Return (x, y) of the center of cell containing provided text 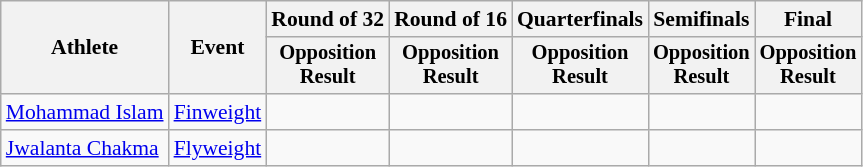
Finweight (218, 112)
Mohammad Islam (85, 112)
Jwalanta Chakma (85, 148)
Athlete (85, 48)
Event (218, 48)
Quarterfinals (580, 19)
Final (808, 19)
Flyweight (218, 148)
Round of 32 (328, 19)
Round of 16 (450, 19)
Semifinals (702, 19)
